From the cell containing the given text, extract its center point as (X, Y) coordinate. 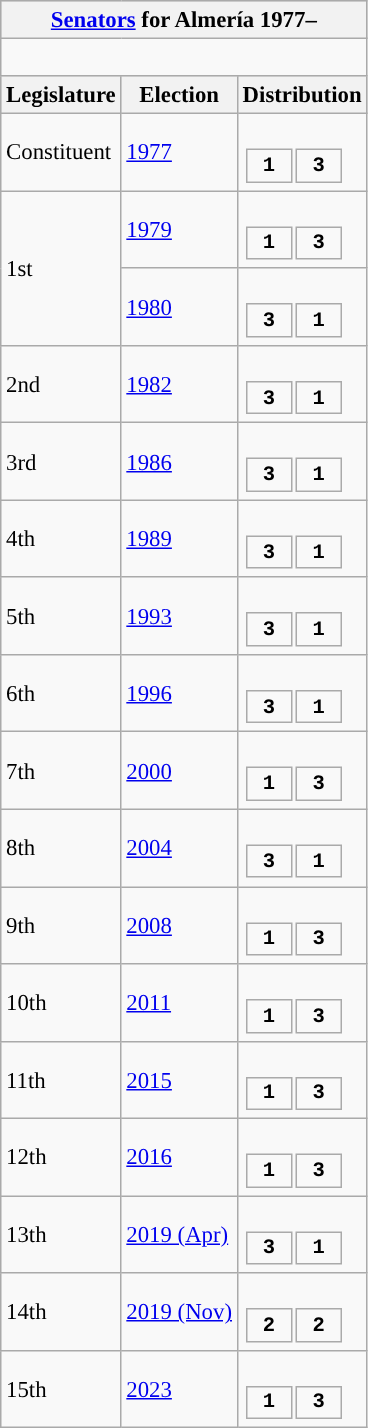
12th (61, 1158)
7th (61, 770)
2011 (179, 1002)
14th (61, 1312)
2016 (179, 1158)
4th (61, 538)
2000 (179, 770)
1996 (179, 694)
2015 (179, 1080)
1989 (179, 538)
1st (61, 268)
2023 (179, 1388)
10th (61, 1002)
3rd (61, 462)
Distribution (302, 95)
2nd (61, 384)
2 2 (302, 1312)
2008 (179, 926)
Election (179, 95)
Legislature (61, 95)
2004 (179, 848)
2019 (Nov) (179, 1312)
9th (61, 926)
Constituent (61, 152)
1977 (179, 152)
15th (61, 1388)
6th (61, 694)
1980 (179, 306)
2019 (Apr) (179, 1234)
11th (61, 1080)
1993 (179, 616)
13th (61, 1234)
Senators for Almería 1977– (184, 20)
5th (61, 616)
1982 (179, 384)
1986 (179, 462)
1979 (179, 230)
8th (61, 848)
